For the text-containing cell, return its midpoint in (x, y) coordinate format. 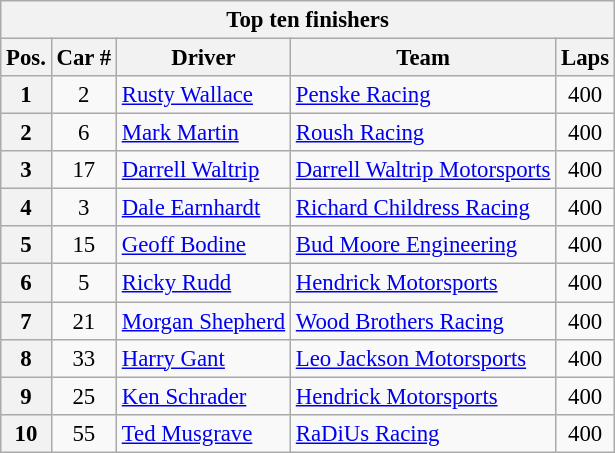
Ken Schrader (203, 396)
Geoff Bodine (203, 245)
8 (26, 358)
25 (84, 396)
Mark Martin (203, 133)
9 (26, 396)
10 (26, 433)
Penske Racing (422, 95)
Roush Racing (422, 133)
15 (84, 245)
Wood Brothers Racing (422, 321)
Dale Earnhardt (203, 208)
Leo Jackson Motorsports (422, 358)
Laps (586, 58)
Team (422, 58)
7 (26, 321)
Richard Childress Racing (422, 208)
1 (26, 95)
Ricky Rudd (203, 283)
Darrell Waltrip Motorsports (422, 170)
Ted Musgrave (203, 433)
Driver (203, 58)
Darrell Waltrip (203, 170)
55 (84, 433)
33 (84, 358)
Top ten finishers (308, 20)
Pos. (26, 58)
Morgan Shepherd (203, 321)
21 (84, 321)
Harry Gant (203, 358)
RaDiUs Racing (422, 433)
Car # (84, 58)
Bud Moore Engineering (422, 245)
Rusty Wallace (203, 95)
4 (26, 208)
17 (84, 170)
